For the text-containing cell, return its midpoint in [X, Y] coordinate format. 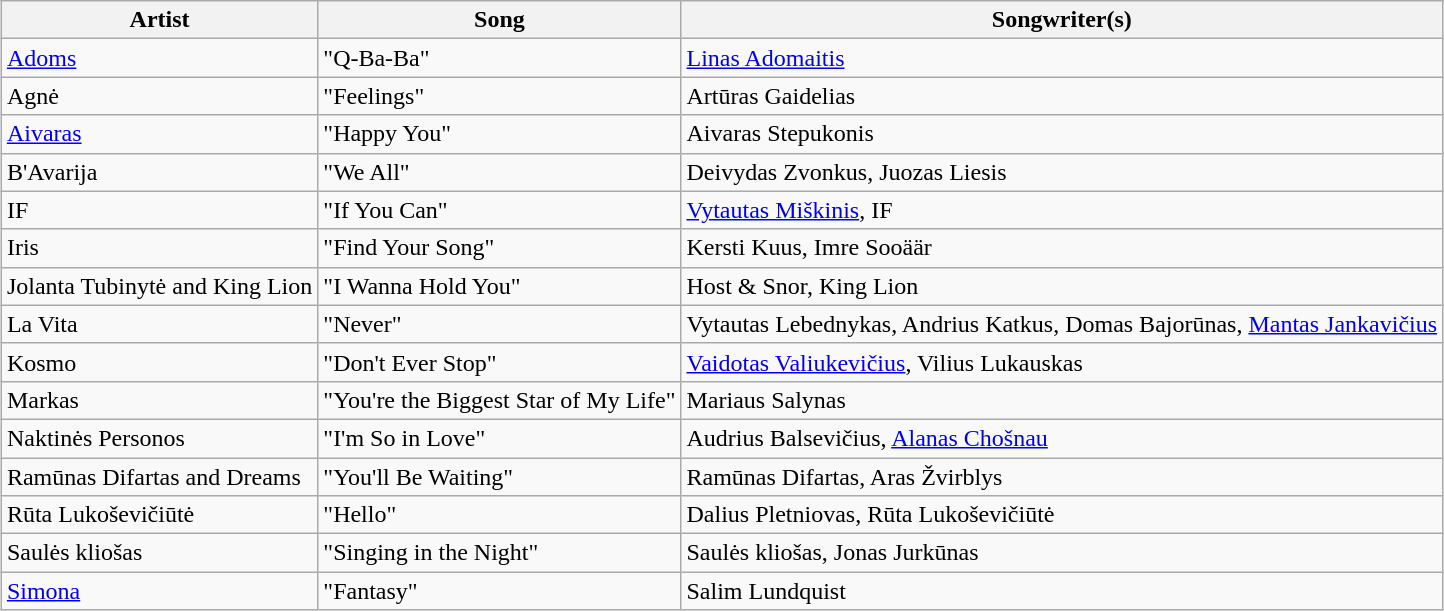
Agnė [159, 96]
Ramūnas Difartas, Aras Žvirblys [1062, 477]
"You're the Biggest Star of My Life" [500, 400]
Rūta Lukoševičiūtė [159, 515]
Host & Snor, King Lion [1062, 286]
"Feelings" [500, 96]
Audrius Balsevičius, Alanas Chošnau [1062, 438]
Aivaras [159, 134]
Saulės kliošas [159, 553]
Jolanta Tubinytė and King Lion [159, 286]
Ramūnas Difartas and Dreams [159, 477]
Kosmo [159, 362]
Deivydas Zvonkus, Juozas Liesis [1062, 172]
Iris [159, 248]
Aivaras Stepukonis [1062, 134]
Linas Adomaitis [1062, 58]
Simona [159, 591]
"Singing in the Night" [500, 553]
"Hello" [500, 515]
Saulės kliošas, Jonas Jurkūnas [1062, 553]
"Find Your Song" [500, 248]
"If You Can" [500, 210]
Vytautas Lebednykas, Andrius Katkus, Domas Bajorūnas, Mantas Jankavičius [1062, 324]
"Happy You" [500, 134]
Naktinės Personos [159, 438]
"I Wanna Hold You" [500, 286]
Mariaus Salynas [1062, 400]
"Fantasy" [500, 591]
"Never" [500, 324]
Artūras Gaidelias [1062, 96]
Song [500, 20]
Salim Lundquist [1062, 591]
Vytautas Miškinis, IF [1062, 210]
Artist [159, 20]
B'Avarija [159, 172]
Vaidotas Valiukevičius, Vilius Lukauskas [1062, 362]
"I'm So in Love" [500, 438]
IF [159, 210]
La Vita [159, 324]
Kersti Kuus, Imre Sooäär [1062, 248]
"We All" [500, 172]
"You'll Be Waiting" [500, 477]
Songwriter(s) [1062, 20]
"Don't Ever Stop" [500, 362]
Adoms [159, 58]
Markas [159, 400]
"Q-Ba-Ba" [500, 58]
Dalius Pletniovas, Rūta Lukoševičiūtė [1062, 515]
